Find where the given text appears and provide that cell's center as [X, Y] coordinate. 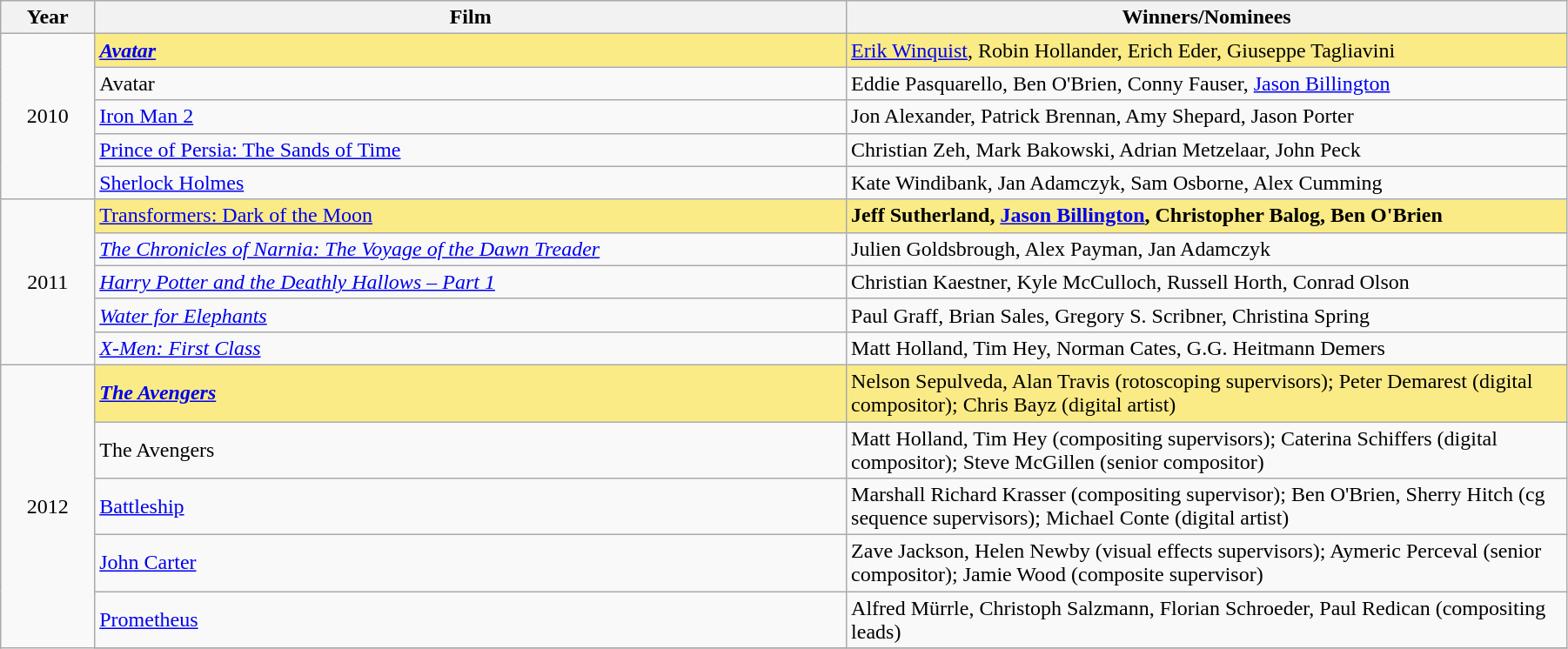
Kate Windibank, Jan Adamczyk, Sam Osborne, Alex Cumming [1207, 183]
Transformers: Dark of the Moon [471, 216]
Prince of Persia: The Sands of Time [471, 150]
Winners/Nominees [1207, 17]
Julien Goldsbrough, Alex Payman, Jan Adamczyk [1207, 249]
Year [48, 17]
Film [471, 17]
Christian Zeh, Mark Bakowski, Adrian Metzelaar, John Peck [1207, 150]
X-Men: First Class [471, 348]
Sherlock Holmes [471, 183]
Iron Man 2 [471, 117]
Marshall Richard Krasser (compositing supervisor); Ben O'Brien, Sherry Hitch (cg sequence supervisors); Michael Conte (digital artist) [1207, 506]
Eddie Pasquarello, Ben O'Brien, Conny Fauser, Jason Billington [1207, 84]
2011 [48, 282]
Nelson Sepulveda, Alan Travis (rotoscoping supervisors); Peter Demarest (digital compositor); Chris Bayz (digital artist) [1207, 393]
Zave Jackson, Helen Newby (visual effects supervisors); Aymeric Perceval (senior compositor); Jamie Wood (composite supervisor) [1207, 564]
2012 [48, 506]
Christian Kaestner, Kyle McCulloch, Russell Horth, Conrad Olson [1207, 282]
Prometheus [471, 619]
Battleship [471, 506]
Harry Potter and the Deathly Hallows – Part 1 [471, 282]
Matt Holland, Tim Hey, Norman Cates, G.G. Heitmann Demers [1207, 348]
Matt Holland, Tim Hey (compositing supervisors); Caterina Schiffers (digital compositor); Steve McGillen (senior compositor) [1207, 449]
Water for Elephants [471, 315]
The Chronicles of Narnia: The Voyage of the Dawn Treader [471, 249]
Paul Graff, Brian Sales, Gregory S. Scribner, Christina Spring [1207, 315]
Jeff Sutherland, Jason Billington, Christopher Balog, Ben O'Brien [1207, 216]
Alfred Mürrle, Christoph Salzmann, Florian Schroeder, Paul Redican (compositing leads) [1207, 619]
John Carter [471, 564]
2010 [48, 117]
Jon Alexander, Patrick Brennan, Amy Shepard, Jason Porter [1207, 117]
Erik Winquist, Robin Hollander, Erich Eder, Giuseppe Tagliavini [1207, 50]
